Extract the [x, y] coordinate from the center of the cell holding the provided text.  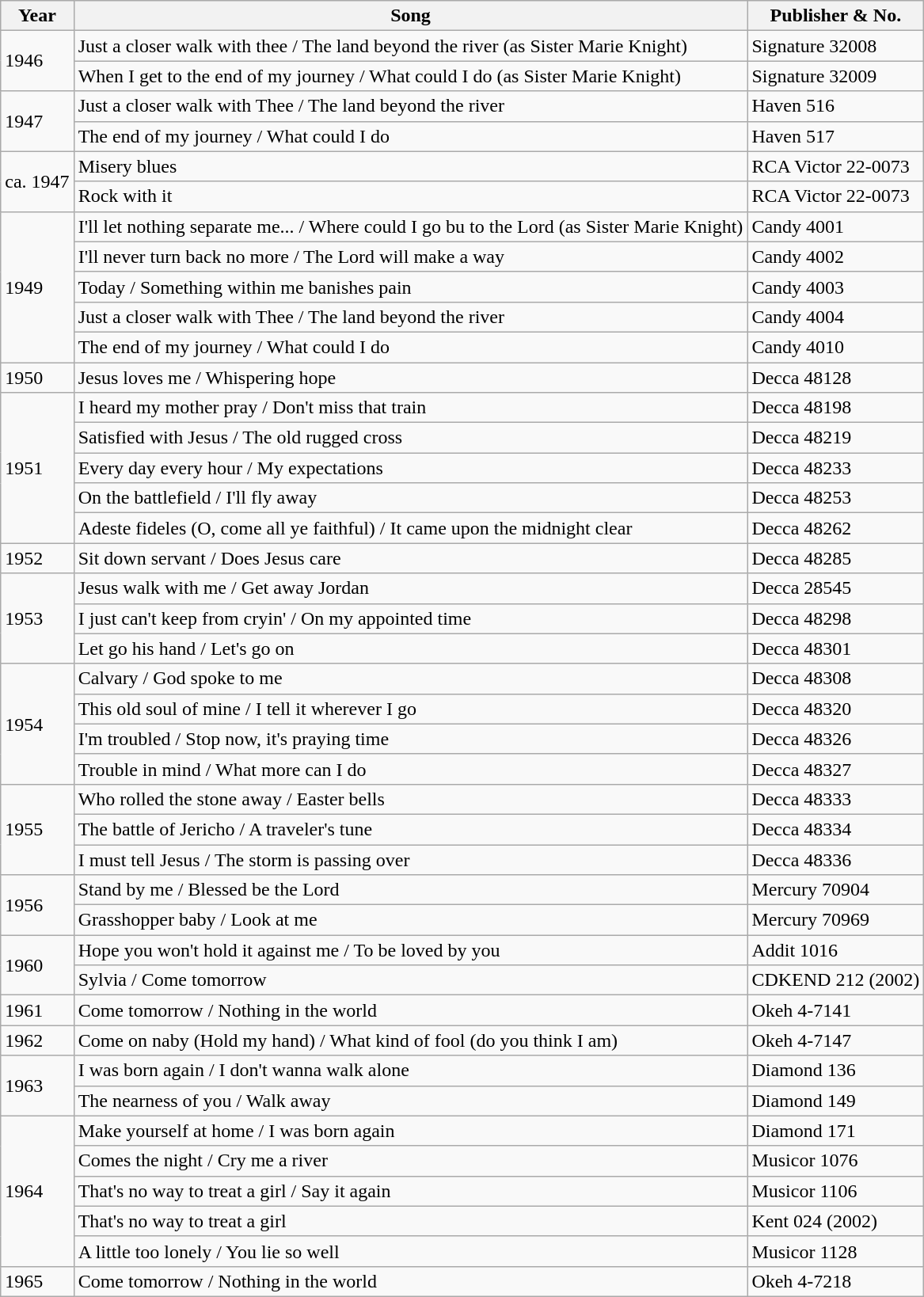
Decca 48336 [836, 859]
I was born again / I don't wanna walk alone [410, 1071]
Satisfied with Jesus / The old rugged cross [410, 438]
Candy 4001 [836, 226]
Come on naby (Hold my hand) / What kind of fool (do you think I am) [410, 1040]
I'll never turn back no more / The Lord will make a way [410, 257]
Signature 32008 [836, 46]
1951 [37, 468]
Grasshopper baby / Look at me [410, 920]
1950 [37, 378]
I'm troubled / Stop now, it's praying time [410, 739]
Decca 48262 [836, 528]
I just can't keep from cryin' / On my appointed time [410, 618]
Adeste fideles (O, come all ye faithful) / It came upon the midnight clear [410, 528]
A little too lonely / You lie so well [410, 1251]
1947 [37, 121]
1964 [37, 1191]
Decca 48198 [836, 408]
Jesus loves me / Whispering hope [410, 378]
Candy 4004 [836, 317]
1960 [37, 965]
Year [37, 16]
Diamond 136 [836, 1071]
That's no way to treat a girl [410, 1221]
Mercury 70904 [836, 890]
Comes the night / Cry me a river [410, 1161]
Decca 48326 [836, 739]
1949 [37, 287]
Decca 48320 [836, 709]
Decca 48333 [836, 799]
CDKEND 212 (2002) [836, 980]
Musicor 1128 [836, 1251]
That's no way to treat a girl / Say it again [410, 1191]
Let go his hand / Let's go on [410, 648]
1963 [37, 1086]
1952 [37, 558]
Sylvia / Come tomorrow [410, 980]
1955 [37, 829]
1962 [37, 1040]
I must tell Jesus / The storm is passing over [410, 859]
Publisher & No. [836, 16]
1965 [37, 1281]
Decca 48308 [836, 679]
Stand by me / Blessed be the Lord [410, 890]
Misery blues [410, 166]
Okeh 4-7218 [836, 1281]
1956 [37, 905]
Okeh 4-7147 [836, 1040]
Mercury 70969 [836, 920]
When I get to the end of my journey / What could I do (as Sister Marie Knight) [410, 76]
Make yourself at home / I was born again [410, 1131]
Trouble in mind / What more can I do [410, 769]
Decca 48253 [836, 498]
Haven 517 [836, 136]
Addit 1016 [836, 950]
Decca 48334 [836, 829]
The nearness of you / Walk away [410, 1101]
1946 [37, 61]
Calvary / God spoke to me [410, 679]
Song [410, 16]
Musicor 1106 [836, 1191]
Hope you won't hold it against me / To be loved by you [410, 950]
1954 [37, 724]
Diamond 149 [836, 1101]
This old soul of mine / I tell it wherever I go [410, 709]
Jesus walk with me / Get away Jordan [410, 588]
The battle of Jericho / A traveler's tune [410, 829]
Haven 516 [836, 106]
1961 [37, 1010]
Just a closer walk with thee / The land beyond the river (as Sister Marie Knight) [410, 46]
I heard my mother pray / Don't miss that train [410, 408]
Candy 4003 [836, 287]
1953 [37, 618]
Musicor 1076 [836, 1161]
Decca 48219 [836, 438]
On the battlefield / I'll fly away [410, 498]
Today / Something within me banishes pain [410, 287]
Kent 024 (2002) [836, 1221]
Decca 48128 [836, 378]
Rock with it [410, 196]
Candy 4002 [836, 257]
Who rolled the stone away / Easter bells [410, 799]
Sit down servant / Does Jesus care [410, 558]
Every day every hour / My expectations [410, 468]
ca. 1947 [37, 181]
Okeh 4-7141 [836, 1010]
I'll let nothing separate me... / Where could I go bu to the Lord (as Sister Marie Knight) [410, 226]
Candy 4010 [836, 347]
Decca 48233 [836, 468]
Decca 48298 [836, 618]
Decca 48301 [836, 648]
Signature 32009 [836, 76]
Decca 48285 [836, 558]
Decca 48327 [836, 769]
Decca 28545 [836, 588]
Diamond 171 [836, 1131]
